Return (X, Y) of the center of cell containing provided text 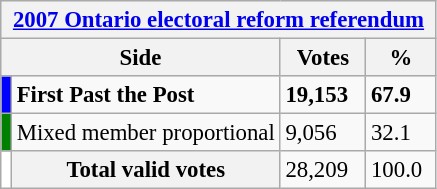
67.9 (402, 95)
Mixed member proportional (146, 133)
32.1 (402, 133)
Votes (323, 58)
% (402, 58)
2007 Ontario electoral reform referendum (219, 20)
9,056 (323, 133)
19,153 (323, 95)
100.0 (402, 170)
Total valid votes (146, 170)
28,209 (323, 170)
First Past the Post (146, 95)
Side (140, 58)
